Return (X, Y) of the center of cell containing provided text 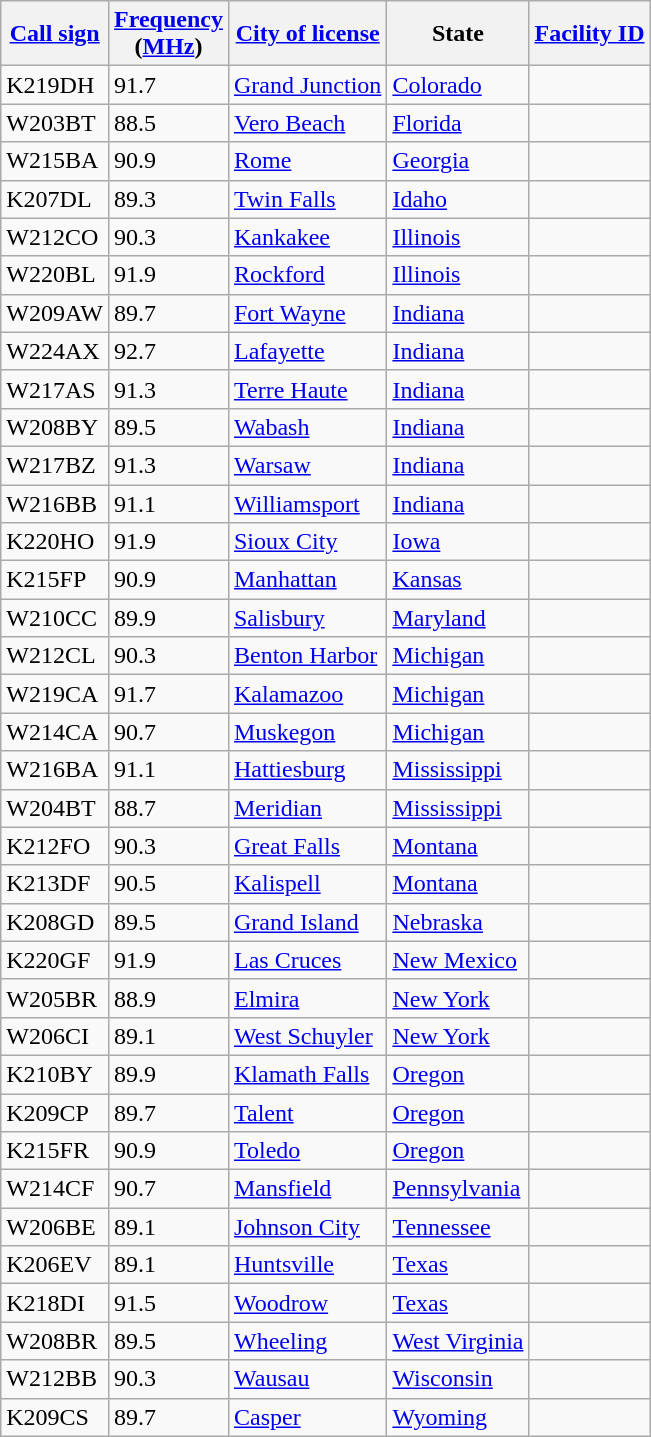
Rockford (307, 275)
Terre Haute (307, 389)
Georgia (458, 161)
W212CL (55, 656)
W208BR (55, 1341)
Wyoming (458, 1417)
W224AX (55, 351)
W210CC (55, 618)
K212FO (55, 846)
92.7 (169, 351)
Muskegon (307, 732)
K210BY (55, 1074)
91.5 (169, 1303)
Wausau (307, 1379)
Wheeling (307, 1341)
Warsaw (307, 465)
Salisbury (307, 618)
Facility ID (590, 34)
W217AS (55, 389)
Woodrow (307, 1303)
Las Cruces (307, 960)
Twin Falls (307, 199)
Lafayette (307, 351)
Sioux City (307, 542)
Grand Island (307, 922)
W215BA (55, 161)
Frequency(MHz) (169, 34)
West Virginia (458, 1341)
New Mexico (458, 960)
Toledo (307, 1151)
W208BY (55, 427)
Wisconsin (458, 1379)
Call sign (55, 34)
K206EV (55, 1265)
K215FP (55, 580)
Klamath Falls (307, 1074)
K219DH (55, 85)
Rome (307, 161)
Vero Beach (307, 123)
Kansas (458, 580)
W212CO (55, 237)
K213DF (55, 884)
90.5 (169, 884)
K218DI (55, 1303)
Nebraska (458, 922)
K207DL (55, 199)
Fort Wayne (307, 313)
W216BA (55, 770)
Mansfield (307, 1189)
Maryland (458, 618)
K215FR (55, 1151)
Colorado (458, 85)
Iowa (458, 542)
Kalispell (307, 884)
Kankakee (307, 237)
Johnson City (307, 1227)
W212BB (55, 1379)
K220GF (55, 960)
88.7 (169, 808)
Elmira (307, 998)
City of license (307, 34)
K208GD (55, 922)
W204BT (55, 808)
K220HO (55, 542)
W216BB (55, 503)
Casper (307, 1417)
Tennessee (458, 1227)
Huntsville (307, 1265)
Talent (307, 1113)
W214CF (55, 1189)
Manhattan (307, 580)
W220BL (55, 275)
89.3 (169, 199)
W205BR (55, 998)
W214CA (55, 732)
W206CI (55, 1036)
W209AW (55, 313)
W203BT (55, 123)
West Schuyler (307, 1036)
W219CA (55, 694)
W217BZ (55, 465)
Pennsylvania (458, 1189)
Meridian (307, 808)
Wabash (307, 427)
K209CP (55, 1113)
88.9 (169, 998)
Williamsport (307, 503)
Great Falls (307, 846)
Kalamazoo (307, 694)
State (458, 34)
Hattiesburg (307, 770)
Benton Harbor (307, 656)
Florida (458, 123)
Grand Junction (307, 85)
W206BE (55, 1227)
88.5 (169, 123)
Idaho (458, 199)
K209CS (55, 1417)
